Provide the [x, y] coordinate of the cell's center where the given text is located.  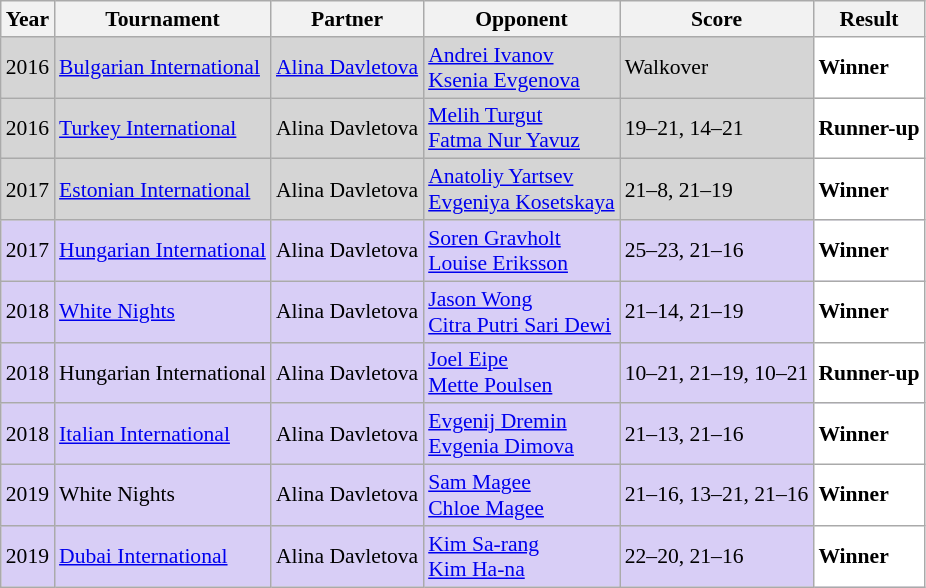
Walkover [717, 68]
Anatoliy Yartsev Evgeniya Kosetskaya [522, 190]
21–16, 13–21, 21–16 [717, 496]
22–20, 21–16 [717, 556]
Jason Wong Citra Putri Sari Dewi [522, 312]
Opponent [522, 19]
Turkey International [162, 128]
Melih Turgut Fatma Nur Yavuz [522, 128]
Sam Magee Chloe Magee [522, 496]
Score [717, 19]
Partner [347, 19]
10–21, 21–19, 10–21 [717, 372]
21–14, 21–19 [717, 312]
25–23, 21–16 [717, 250]
Year [28, 19]
19–21, 14–21 [717, 128]
Soren Gravholt Louise Eriksson [522, 250]
Joel Eipe Mette Poulsen [522, 372]
Evgenij Dremin Evgenia Dimova [522, 434]
21–8, 21–19 [717, 190]
Result [868, 19]
Estonian International [162, 190]
Italian International [162, 434]
21–13, 21–16 [717, 434]
Tournament [162, 19]
Bulgarian International [162, 68]
Kim Sa-rang Kim Ha-na [522, 556]
Andrei Ivanov Ksenia Evgenova [522, 68]
Dubai International [162, 556]
